Extract the [X, Y] coordinate from the center of the cell holding the provided text.  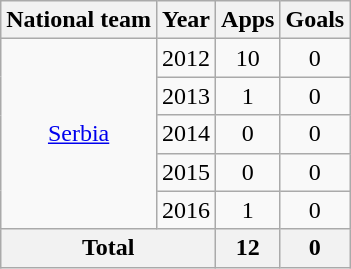
Year [186, 20]
National team [79, 20]
Total [108, 248]
Apps [248, 20]
2014 [186, 134]
2016 [186, 210]
Goals [315, 20]
12 [248, 248]
2013 [186, 96]
Serbia [79, 134]
2015 [186, 172]
10 [248, 58]
2012 [186, 58]
